Extract the [X, Y] coordinate from the center of the cell holding the provided text.  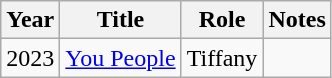
2023 [30, 58]
Year [30, 20]
Title [120, 20]
You People [120, 58]
Tiffany [222, 58]
Role [222, 20]
Notes [297, 20]
